Provide the [x, y] coordinate of the cell's center where the given text is located.  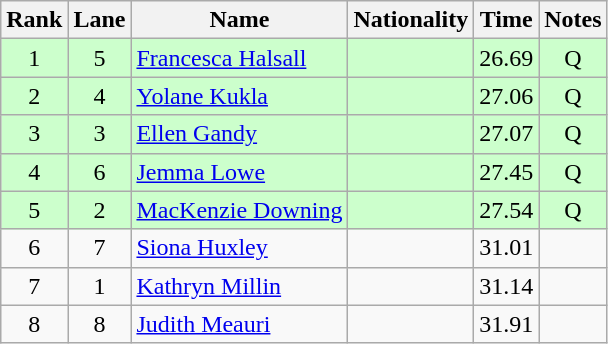
31.91 [506, 324]
27.45 [506, 172]
Time [506, 20]
26.69 [506, 58]
31.01 [506, 248]
31.14 [506, 286]
MacKenzie Downing [240, 210]
Jemma Lowe [240, 172]
Siona Huxley [240, 248]
Yolane Kukla [240, 96]
Name [240, 20]
Kathryn Millin [240, 286]
Lane [100, 20]
Ellen Gandy [240, 134]
Notes [573, 20]
27.54 [506, 210]
Francesca Halsall [240, 58]
27.06 [506, 96]
Rank [34, 20]
Judith Meauri [240, 324]
Nationality [411, 20]
27.07 [506, 134]
